Detect which cell encompasses the target text, then output its [x, y] center coordinate. 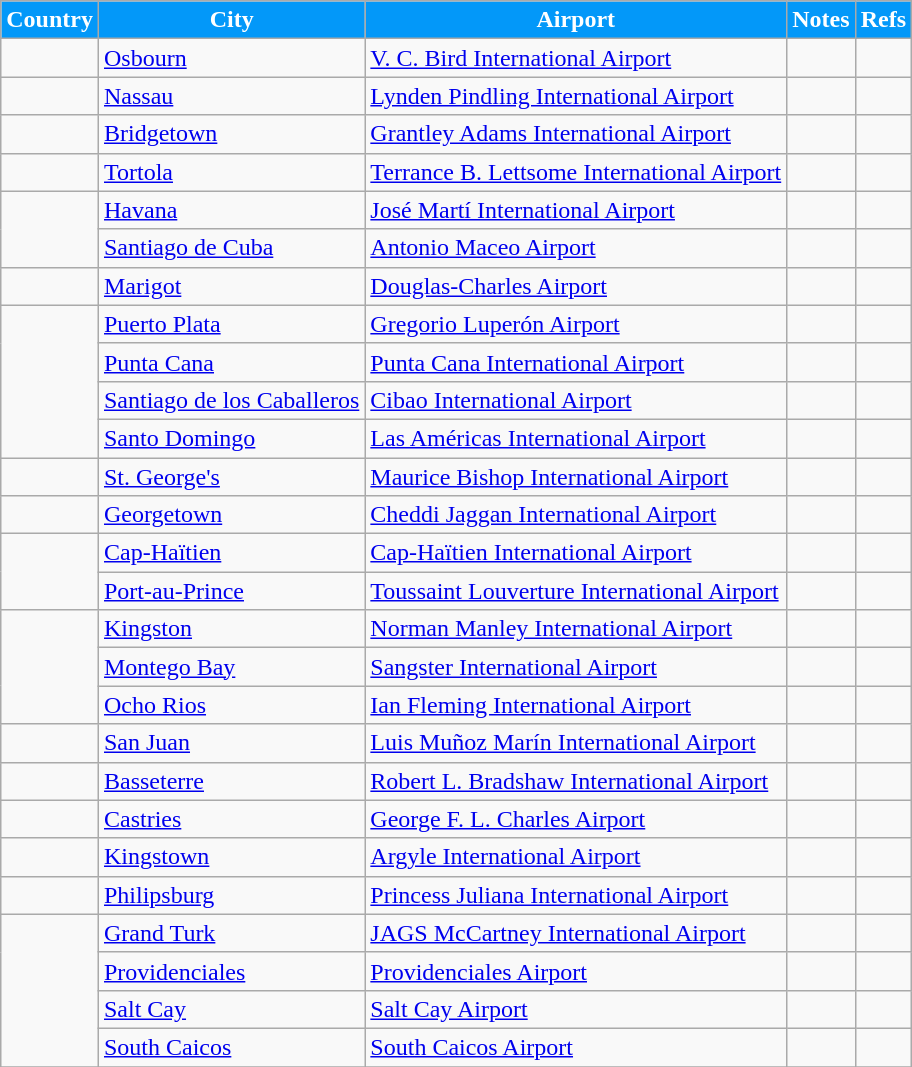
Punta Cana [231, 362]
Kingston [231, 629]
Refs [883, 20]
Kingstown [231, 857]
Ian Fleming International Airport [576, 705]
San Juan [231, 743]
Norman Manley International Airport [576, 629]
South Caicos [231, 1047]
Santiago de los Caballeros [231, 400]
Airport [576, 20]
Puerto Plata [231, 324]
Tortola [231, 172]
Havana [231, 210]
Marigot [231, 286]
Lynden Pindling International Airport [576, 96]
Bridgetown [231, 134]
Ocho Rios [231, 705]
Antonio Maceo Airport [576, 248]
Cap-Haïtien [231, 553]
Punta Cana International Airport [576, 362]
Salt Cay Airport [576, 1009]
Salt Cay [231, 1009]
Robert L. Bradshaw International Airport [576, 781]
Santiago de Cuba [231, 248]
Philipsburg [231, 895]
City [231, 20]
Douglas-Charles Airport [576, 286]
José Martí International Airport [576, 210]
Luis Muñoz Marín International Airport [576, 743]
Montego Bay [231, 667]
Las Américas International Airport [576, 438]
Grand Turk [231, 933]
Princess Juliana International Airport [576, 895]
Toussaint Louverture International Airport [576, 591]
Cheddi Jaggan International Airport [576, 515]
Cap-Haïtien International Airport [576, 553]
Port-au-Prince [231, 591]
Santo Domingo [231, 438]
Grantley Adams International Airport [576, 134]
St. George's [231, 477]
Providenciales [231, 971]
Osbourn [231, 58]
Notes [821, 20]
George F. L. Charles Airport [576, 819]
Castries [231, 819]
JAGS McCartney International Airport [576, 933]
Gregorio Luperón Airport [576, 324]
Basseterre [231, 781]
Providenciales Airport [576, 971]
Sangster International Airport [576, 667]
South Caicos Airport [576, 1047]
Georgetown [231, 515]
Terrance B. Lettsome International Airport [576, 172]
V. C. Bird International Airport [576, 58]
Country [50, 20]
Nassau [231, 96]
Argyle International Airport [576, 857]
Cibao International Airport [576, 400]
Maurice Bishop International Airport [576, 477]
